Provide the (X, Y) coordinate of the cell's center where the given text is located.  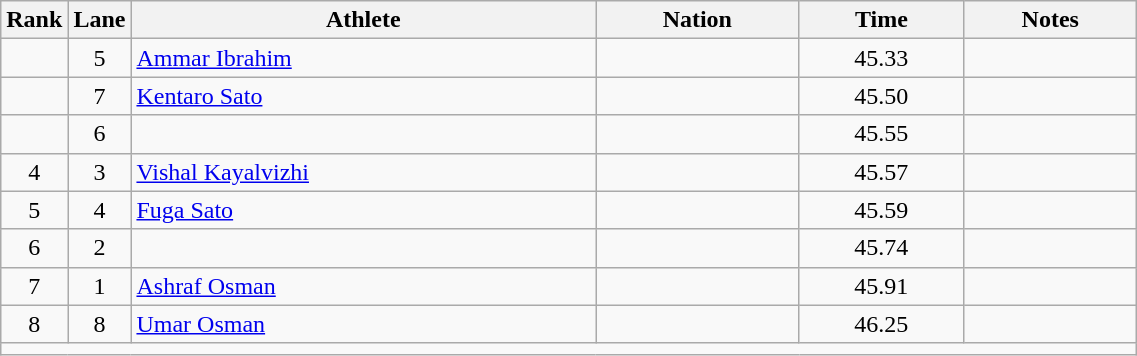
1 (100, 286)
3 (100, 172)
Nation (698, 20)
45.74 (882, 248)
45.59 (882, 210)
Rank (34, 20)
Umar Osman (364, 324)
Fuga Sato (364, 210)
Lane (100, 20)
Kentaro Sato (364, 96)
Notes (1050, 20)
2 (100, 248)
45.91 (882, 286)
Ashraf Osman (364, 286)
46.25 (882, 324)
45.50 (882, 96)
45.55 (882, 134)
Vishal Kayalvizhi (364, 172)
Time (882, 20)
Ammar Ibrahim (364, 58)
45.57 (882, 172)
45.33 (882, 58)
Athlete (364, 20)
